Pinpoint the cell where the given text exists, returning its (x, y) midpoint coordinate. 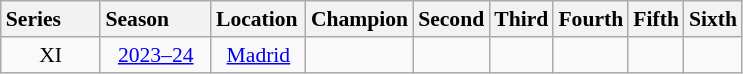
Season (156, 19)
2023–24 (156, 55)
Second (451, 19)
Sixth (713, 19)
Champion (360, 19)
Madrid (258, 55)
Third (521, 19)
Series (51, 19)
Fourth (590, 19)
Location (258, 19)
XI (51, 55)
Fifth (656, 19)
